Return (X, Y) of the center of cell containing provided text 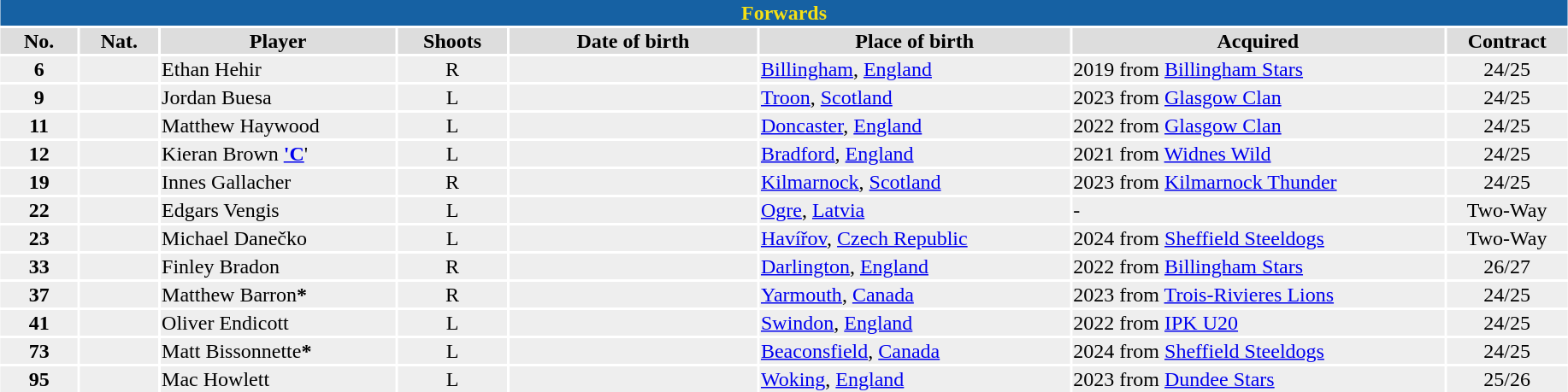
Edgars Vengis (279, 210)
Matthew Haywood (279, 126)
19 (39, 182)
Shoots (453, 41)
2023 from Glasgow Clan (1259, 97)
2022 from Billingham Stars (1259, 266)
73 (39, 351)
25/26 (1507, 379)
Billingham, England (914, 69)
Forwards (783, 13)
41 (39, 323)
Oliver Endicott (279, 323)
Player (279, 41)
Ogre, Latvia (914, 210)
Contract (1507, 41)
Bradford, England (914, 154)
12 (39, 154)
2023 from Dundee Stars (1259, 379)
Date of birth (634, 41)
Michael Danečko (279, 238)
Innes Gallacher (279, 182)
Kieran Brown 'C' (279, 154)
2023 from Kilmarnock Thunder (1259, 182)
6 (39, 69)
2022 from IPK U20 (1259, 323)
Matthew Barron* (279, 295)
Kilmarnock, Scotland (914, 182)
2023 from Trois-Rivieres Lions (1259, 295)
2021 from Widnes Wild (1259, 154)
Beaconsfield, Canada (914, 351)
Darlington, England (914, 266)
Acquired (1259, 41)
23 (39, 238)
22 (39, 210)
33 (39, 266)
Doncaster, England (914, 126)
Yarmouth, Canada (914, 295)
Woking, England (914, 379)
26/27 (1507, 266)
11 (39, 126)
- (1259, 210)
Swindon, England (914, 323)
9 (39, 97)
Finley Bradon (279, 266)
Place of birth (914, 41)
Ethan Hehir (279, 69)
Mac Howlett (279, 379)
95 (39, 379)
2019 from Billingham Stars (1259, 69)
Troon, Scotland (914, 97)
No. (39, 41)
Jordan Buesa (279, 97)
Havířov, Czech Republic (914, 238)
Nat. (120, 41)
37 (39, 295)
2022 from Glasgow Clan (1259, 126)
Matt Bissonnette* (279, 351)
